Extract the (X, Y) coordinate from the center of the cell holding the provided text.  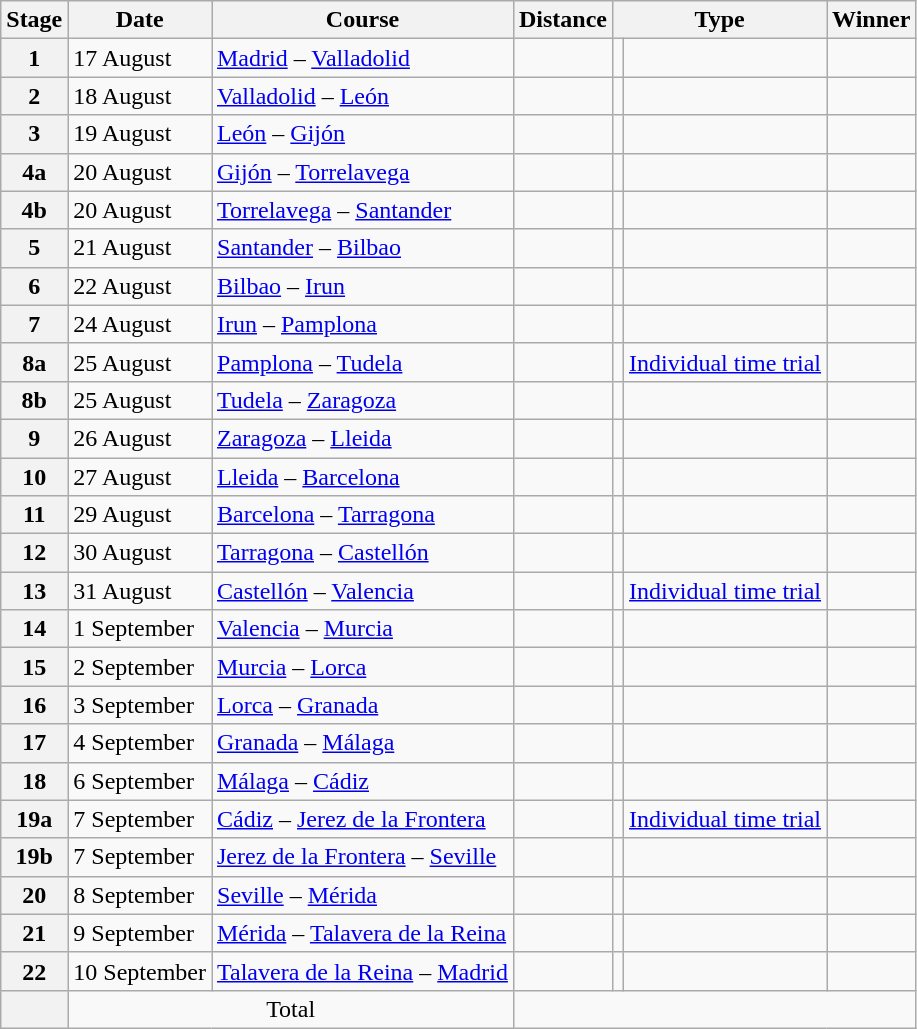
20 (34, 895)
1 September (140, 629)
19b (34, 857)
1 (34, 58)
Talavera de la Reina – Madrid (363, 971)
Santander – Bilbao (363, 248)
Granada – Málaga (363, 743)
4 September (140, 743)
Castellón – Valencia (363, 591)
2 September (140, 667)
Barcelona – Tarragona (363, 515)
24 August (140, 324)
4a (34, 172)
Zaragoza – Lleida (363, 438)
Tudela – Zaragoza (363, 400)
Valencia – Murcia (363, 629)
Irun – Pamplona (363, 324)
9 (34, 438)
Stage (34, 20)
29 August (140, 515)
5 (34, 248)
31 August (140, 591)
Lorca – Granada (363, 705)
Jerez de la Frontera – Seville (363, 857)
6 (34, 286)
8 September (140, 895)
7 (34, 324)
9 September (140, 933)
17 (34, 743)
Gijón – Torrelavega (363, 172)
Murcia – Lorca (363, 667)
11 (34, 515)
8b (34, 400)
8a (34, 362)
16 (34, 705)
Winner (872, 20)
Seville – Mérida (363, 895)
19 August (140, 134)
22 (34, 971)
14 (34, 629)
Tarragona – Castellón (363, 553)
3 (34, 134)
17 August (140, 58)
Pamplona – Tudela (363, 362)
Bilbao – Irun (363, 286)
Lleida – Barcelona (363, 477)
18 (34, 781)
26 August (140, 438)
13 (34, 591)
Málaga – Cádiz (363, 781)
18 August (140, 96)
21 (34, 933)
10 September (140, 971)
León – Gijón (363, 134)
15 (34, 667)
19a (34, 819)
3 September (140, 705)
Mérida – Talavera de la Reina (363, 933)
22 August (140, 286)
30 August (140, 553)
12 (34, 553)
Distance (562, 20)
Madrid – Valladolid (363, 58)
10 (34, 477)
Course (363, 20)
Cádiz – Jerez de la Frontera (363, 819)
Type (719, 20)
Valladolid – León (363, 96)
21 August (140, 248)
Torrelavega – Santander (363, 210)
2 (34, 96)
6 September (140, 781)
Total (291, 1009)
4b (34, 210)
27 August (140, 477)
Date (140, 20)
